Determine the (x, y) coordinate at the center of the cell enclosing the given text.  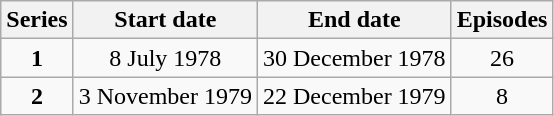
Start date (165, 20)
Series (37, 20)
2 (37, 96)
8 (502, 96)
1 (37, 58)
3 November 1979 (165, 96)
30 December 1978 (354, 58)
26 (502, 58)
End date (354, 20)
Episodes (502, 20)
8 July 1978 (165, 58)
22 December 1979 (354, 96)
